Return (x, y) of the center of cell containing provided text 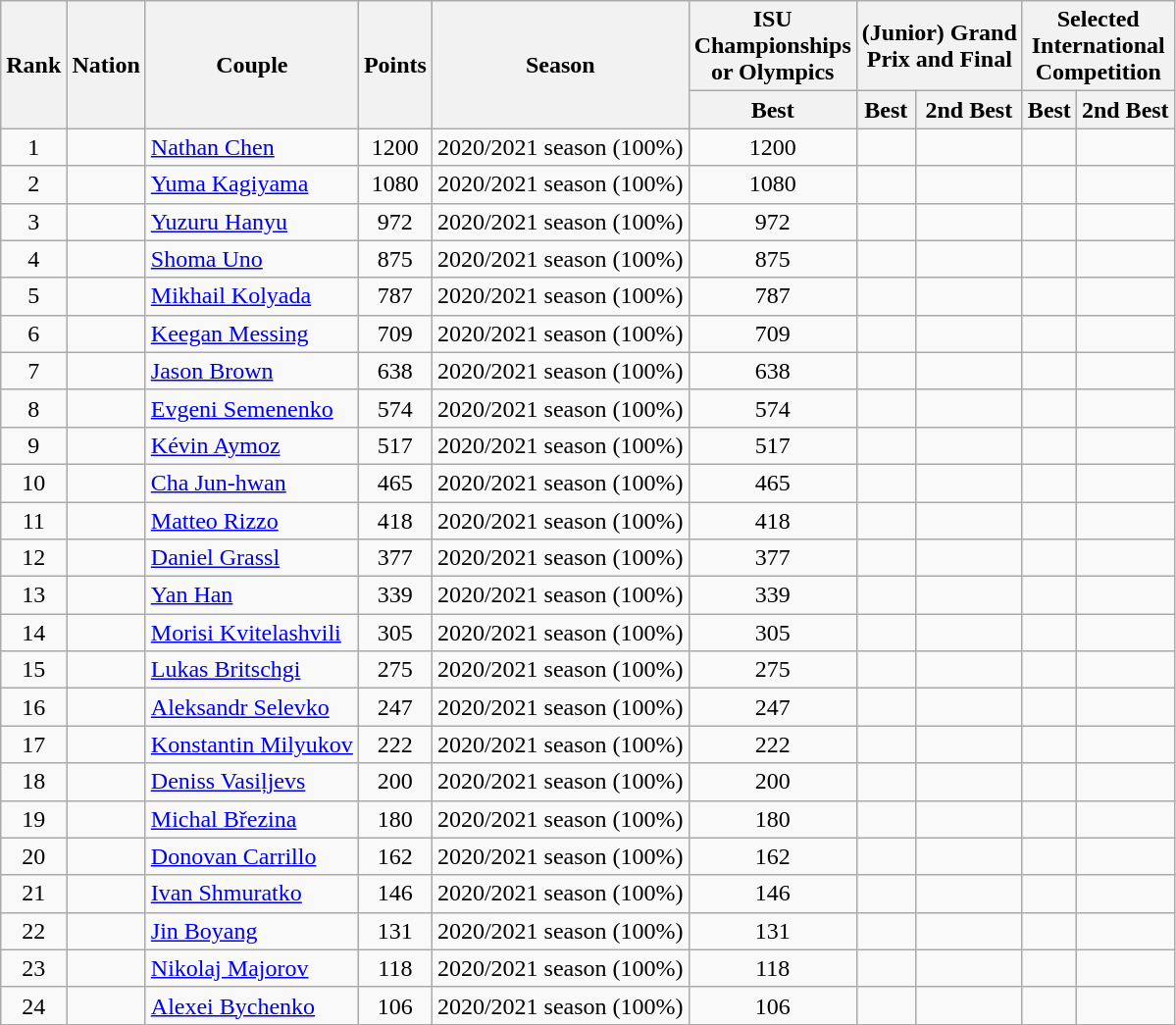
Lukas Britschgi (251, 670)
Points (394, 65)
Deniss Vasiļjevs (251, 782)
20 (33, 856)
17 (33, 744)
7 (33, 371)
15 (33, 670)
Cha Jun-hwan (251, 483)
11 (33, 521)
19 (33, 819)
Ivan Shmuratko (251, 894)
Nation (106, 65)
Morisi Kvitelashvili (251, 633)
Matteo Rizzo (251, 521)
Jin Boyang (251, 931)
8 (33, 408)
13 (33, 595)
Keegan Messing (251, 333)
Yuzuru Hanyu (251, 222)
Yuma Kagiyama (251, 184)
Michal Březina (251, 819)
1 (33, 147)
6 (33, 333)
10 (33, 483)
Donovan Carrillo (251, 856)
18 (33, 782)
(Junior) Grand Prix and Final (940, 46)
Couple (251, 65)
Nathan Chen (251, 147)
Mikhail Kolyada (251, 296)
21 (33, 894)
Daniel Grassl (251, 558)
ISU Championships or Olympics (773, 46)
Konstantin Milyukov (251, 744)
4 (33, 259)
14 (33, 633)
5 (33, 296)
Season (560, 65)
Aleksandr Selevko (251, 707)
22 (33, 931)
Alexei Bychenko (251, 1005)
Rank (33, 65)
16 (33, 707)
Nikolaj Majorov (251, 968)
9 (33, 445)
Shoma Uno (251, 259)
24 (33, 1005)
3 (33, 222)
12 (33, 558)
23 (33, 968)
Yan Han (251, 595)
2 (33, 184)
Kévin Aymoz (251, 445)
Jason Brown (251, 371)
Evgeni Semenenko (251, 408)
Selected International Competition (1099, 46)
